Extract the (x, y) coordinate from the center of the cell holding the provided text.  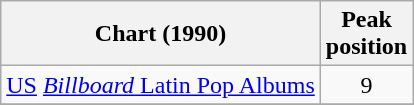
US Billboard Latin Pop Albums (161, 85)
Chart (1990) (161, 34)
9 (366, 85)
Peakposition (366, 34)
